Determine the (X, Y) coordinate at the center of the cell enclosing the given text.  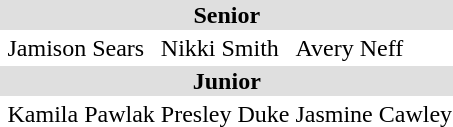
Nikki Smith (225, 48)
Jamison Sears (81, 48)
